For the text-containing cell, return its midpoint in [X, Y] coordinate format. 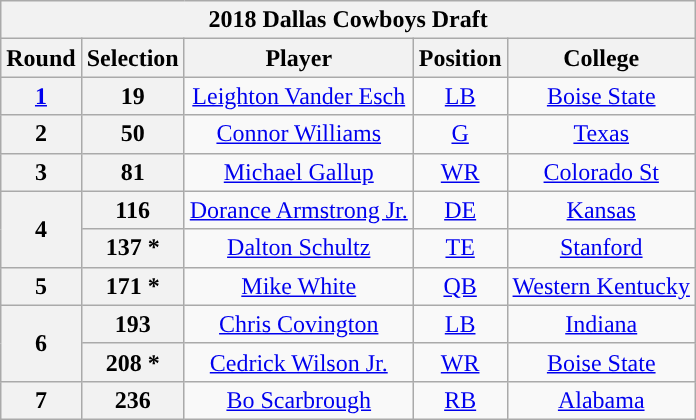
RB [460, 400]
Selection [132, 58]
G [460, 134]
236 [132, 400]
QB [460, 286]
Cedrick Wilson Jr. [298, 362]
Connor Williams [298, 134]
TE [460, 248]
Alabama [601, 400]
Leighton Vander Esch [298, 96]
Western Kentucky [601, 286]
Kansas [601, 210]
Dorance Armstrong Jr. [298, 210]
7 [41, 400]
3 [41, 172]
Texas [601, 134]
6 [41, 343]
116 [132, 210]
Position [460, 58]
Player [298, 58]
19 [132, 96]
Indiana [601, 324]
2 [41, 134]
171 * [132, 286]
College [601, 58]
81 [132, 172]
Stanford [601, 248]
Chris Covington [298, 324]
193 [132, 324]
50 [132, 134]
Bo Scarbrough [298, 400]
Michael Gallup [298, 172]
4 [41, 229]
Mike White [298, 286]
5 [41, 286]
208 * [132, 362]
Dalton Schultz [298, 248]
DE [460, 210]
Colorado St [601, 172]
1 [41, 96]
Round [41, 58]
137 * [132, 248]
2018 Dallas Cowboys Draft [348, 20]
